Capture the cell that displays the provided text and extract its (X, Y) central coordinate. 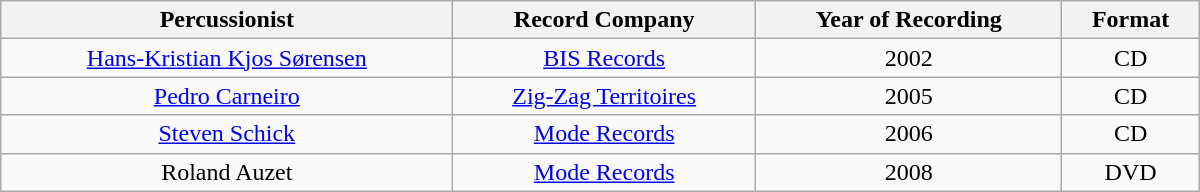
Steven Schick (227, 134)
Roland Auzet (227, 172)
Hans-Kristian Kjos Sørensen (227, 58)
2008 (909, 172)
Pedro Carneiro (227, 96)
BIS Records (604, 58)
2002 (909, 58)
2006 (909, 134)
Zig-Zag Territoires (604, 96)
DVD (1130, 172)
2005 (909, 96)
Year of Recording (909, 20)
Format (1130, 20)
Percussionist (227, 20)
Record Company (604, 20)
